Output the [x, y] coordinate of the center of the cell containing the given text.  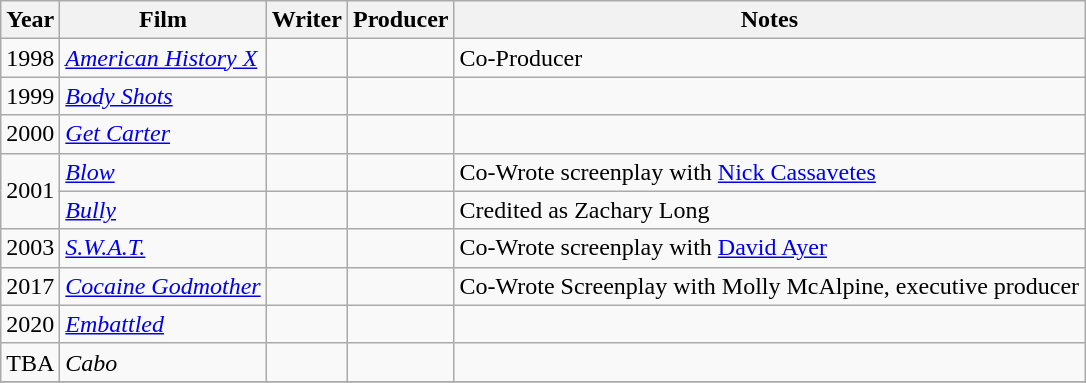
Year [30, 20]
Credited as Zachary Long [770, 210]
Bully [163, 210]
Co-Wrote Screenplay with Molly McAlpine, executive producer [770, 286]
2000 [30, 134]
1998 [30, 58]
2001 [30, 191]
Co-Wrote screenplay with David Ayer [770, 248]
American History X [163, 58]
Co-Wrote screenplay with Nick Cassavetes [770, 172]
1999 [30, 96]
S.W.A.T. [163, 248]
Cocaine Godmother [163, 286]
Body Shots [163, 96]
2003 [30, 248]
Cabo [163, 362]
Producer [400, 20]
Co-Producer [770, 58]
TBA [30, 362]
Film [163, 20]
2017 [30, 286]
Embattled [163, 324]
Notes [770, 20]
Get Carter [163, 134]
Writer [306, 20]
2020 [30, 324]
Blow [163, 172]
